Determine the (X, Y) coordinate at the center of the cell enclosing the given text.  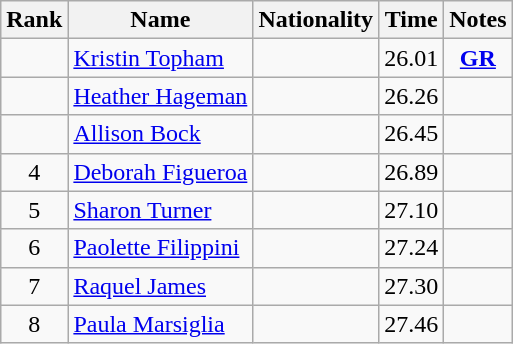
Allison Bock (160, 134)
Heather Hageman (160, 96)
26.01 (412, 58)
Rank (34, 20)
8 (34, 324)
4 (34, 172)
Name (160, 20)
GR (478, 58)
26.26 (412, 96)
Raquel James (160, 286)
27.10 (412, 210)
Time (412, 20)
27.46 (412, 324)
26.45 (412, 134)
Nationality (316, 20)
7 (34, 286)
Notes (478, 20)
Deborah Figueroa (160, 172)
Paolette Filippini (160, 248)
Kristin Topham (160, 58)
26.89 (412, 172)
6 (34, 248)
5 (34, 210)
Paula Marsiglia (160, 324)
27.30 (412, 286)
27.24 (412, 248)
Sharon Turner (160, 210)
